Identify which cell holds the provided text, then report its [x, y] central coordinate. 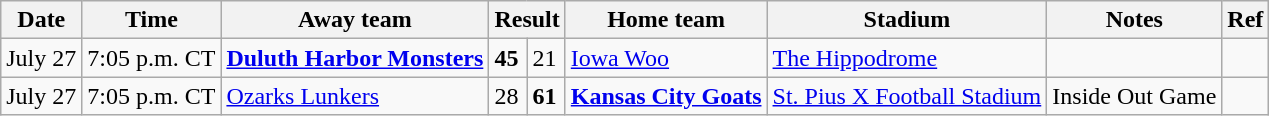
Result [527, 20]
61 [546, 96]
Inside Out Game [1134, 96]
Iowa Woo [666, 58]
Stadium [907, 20]
45 [508, 58]
Duluth Harbor Monsters [355, 58]
Time [152, 20]
The Hippodrome [907, 58]
Away team [355, 20]
21 [546, 58]
Ref [1246, 20]
Kansas City Goats [666, 96]
28 [508, 96]
Date [42, 20]
St. Pius X Football Stadium [907, 96]
Ozarks Lunkers [355, 96]
Notes [1134, 20]
Home team [666, 20]
